Scan for the cell matching the given text and deliver its [x, y] coordinate at center. 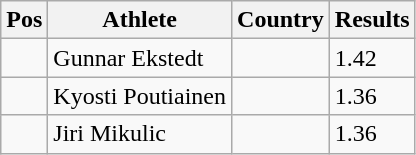
Jiri Mikulic [140, 134]
Kyosti Poutiainen [140, 96]
Country [281, 20]
1.42 [372, 58]
Pos [24, 20]
Gunnar Ekstedt [140, 58]
Athlete [140, 20]
Results [372, 20]
